Scan for the cell matching the given text and deliver its [x, y] coordinate at center. 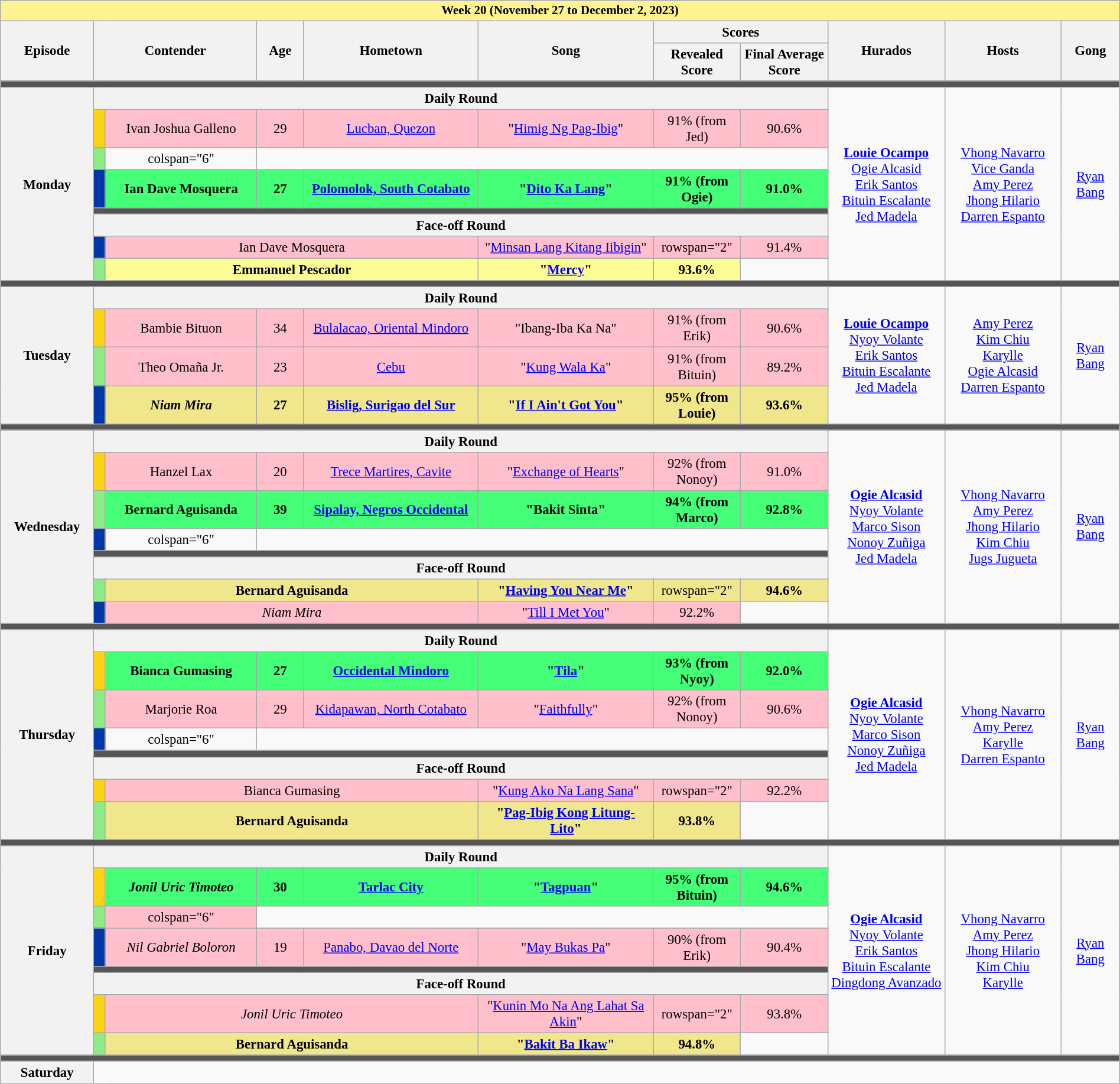
"Himig Ng Pag-Ibig" [566, 129]
Lucban, Quezon [391, 129]
Panabo, Davao del Norte [391, 948]
89.2% [784, 366]
Tarlac City [391, 887]
"Bakit Sinta" [566, 509]
Sipalay, Negros Occidental [391, 509]
"Having You Near Me" [566, 590]
Bulalacao, Oriental Mindoro [391, 328]
Hurados [886, 51]
Wednesday [47, 527]
Episode [47, 51]
Ogie AlcasidNyoy VolanteErik SantosBituin EscalanteDingdong Avanzado [886, 951]
"Faithfully" [566, 709]
Contender [175, 51]
Emmanuel Pescador [292, 270]
19 [280, 948]
93% (from Nyoy) [697, 671]
"Exchange of Hearts" [566, 471]
Vhong NavarroVice GandaAmy PerezJhong HilarioDarren Espanto [1003, 184]
"Mercy" [566, 270]
Occidental Mindoro [391, 671]
Polomolok, South Cotabato [391, 189]
90.4% [784, 948]
"Ibang-Iba Ka Na" [566, 328]
"Pag-Ibig Kong Litung-Lito" [566, 820]
Revealed Score [697, 61]
Vhong NavarroAmy PerezKarylleDarren Espanto [1003, 735]
Thursday [47, 735]
Song [566, 51]
Monday [47, 184]
Vhong NavarroAmy PerezJhong HilarioKim ChiuJugs Jugueta [1003, 527]
Louie OcampoOgie AlcasidErik SantosBituin EscalanteJed Madela [886, 184]
91% (from Bituin) [697, 366]
Nil Gabriel Boloron [181, 948]
91% (from Ogie) [697, 189]
20 [280, 471]
Louie OcampoNyoy VolanteErik SantosBituin EscalanteJed Madela [886, 356]
"Bakit Ba Ikaw" [566, 1044]
91% (from Erik) [697, 328]
Gong [1090, 51]
Age [280, 51]
Trece Martires, Cavite [391, 471]
Scores [741, 32]
Vhong NavarroAmy PerezJhong HilarioKim ChiuKarylle [1003, 951]
Kidapawan, North Cotabato [391, 709]
"Kung Ako Na Lang Sana" [566, 790]
90% (from Erik) [697, 948]
Hosts [1003, 51]
91.4% [784, 248]
Week 20 (November 27 to December 2, 2023) [560, 11]
Bislig, Surigao del Sur [391, 405]
"Till I Met You" [566, 613]
23 [280, 366]
91% (from Jed) [697, 129]
Cebu [391, 366]
Theo Omaña Jr. [181, 366]
"Tagpuan" [566, 887]
94% (from Marco) [697, 509]
95% (from Bituin) [697, 887]
92.0% [784, 671]
39 [280, 509]
Hometown [391, 51]
"Kung Wala Ka" [566, 366]
Friday [47, 951]
"If I Ain't Got You" [566, 405]
92.8% [784, 509]
"Kunin Mo Na Ang Lahat Sa Akin" [566, 1014]
Amy PerezKim ChiuKarylleOgie AlcasidDarren Espanto [1003, 356]
95% (from Louie) [697, 405]
"Tila" [566, 671]
Final Average Score [784, 61]
94.8% [697, 1044]
30 [280, 887]
Marjorie Roa [181, 709]
Tuesday [47, 356]
Saturday [47, 1073]
"Minsan Lang Kitang Iibigin" [566, 248]
"Dito Ka Lang" [566, 189]
Hanzel Lax [181, 471]
Ivan Joshua Galleno [181, 129]
34 [280, 328]
Bambie Bituon [181, 328]
"May Bukas Pa" [566, 948]
